Extract the [x, y] coordinate from the center of the cell holding the provided text.  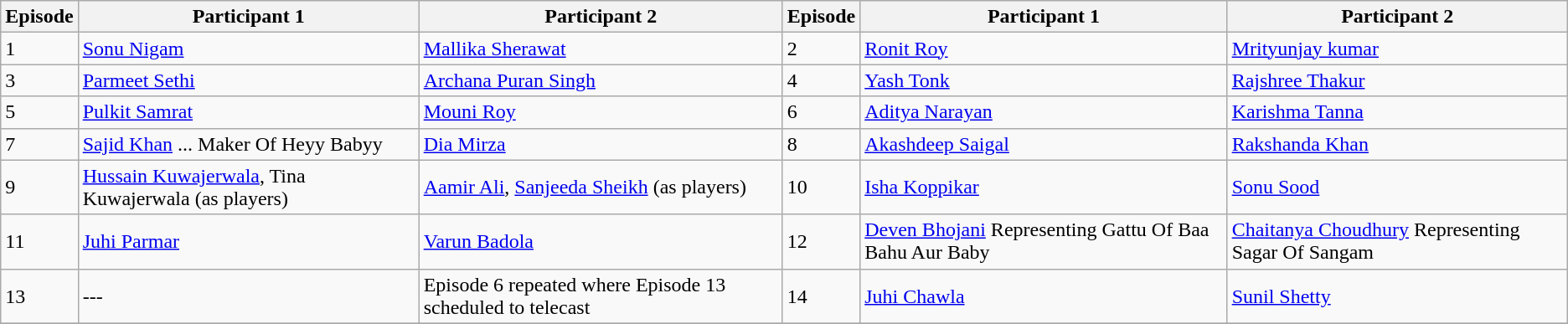
Karishma Tanna [1397, 112]
Rakshanda Khan [1397, 144]
Ronit Roy [1044, 49]
Dia Mirza [601, 144]
Sonu Sood [1397, 188]
Juhi Chawla [1044, 296]
Isha Koppikar [1044, 188]
Mallika Sherawat [601, 49]
Aamir Ali, Sanjeeda Sheikh (as players) [601, 188]
Hussain Kuwajerwala, Tina Kuwajerwala (as players) [248, 188]
Chaitanya Choudhury Representing Sagar Of Sangam [1397, 241]
14 [821, 296]
Yash Tonk [1044, 80]
2 [821, 49]
8 [821, 144]
13 [39, 296]
4 [821, 80]
Episode 6 repeated where Episode 13 scheduled to telecast [601, 296]
Rajshree Thakur [1397, 80]
11 [39, 241]
Archana Puran Singh [601, 80]
Parmeet Sethi [248, 80]
Sunil Shetty [1397, 296]
Aditya Narayan [1044, 112]
Pulkit Samrat [248, 112]
Deven Bhojani Representing Gattu Of Baa Bahu Aur Baby [1044, 241]
3 [39, 80]
6 [821, 112]
Akashdeep Saigal [1044, 144]
Sonu Nigam [248, 49]
Mrityunjay kumar [1397, 49]
Varun Badola [601, 241]
Mouni Roy [601, 112]
9 [39, 188]
7 [39, 144]
12 [821, 241]
5 [39, 112]
1 [39, 49]
Sajid Khan ... Maker Of Heyy Babyy [248, 144]
--- [248, 296]
10 [821, 188]
Juhi Parmar [248, 241]
